Provide the [x, y] coordinate of the cell's center where the given text is located.  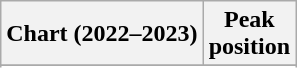
Chart (2022–2023) [102, 34]
Peakposition [249, 34]
